From the cell containing the given text, extract its center point as (X, Y) coordinate. 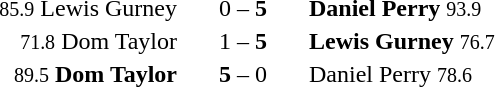
1 – 5 (244, 41)
